Determine the [X, Y] coordinate at the center of the cell enclosing the given text.  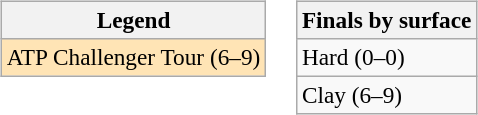
Clay (6–9) [387, 95]
ATP Challenger Tour (6–9) [133, 57]
Legend [133, 20]
Finals by surface [387, 20]
Hard (0–0) [387, 57]
